Provide the (x, y) coordinate of the cell's center where the given text is located.  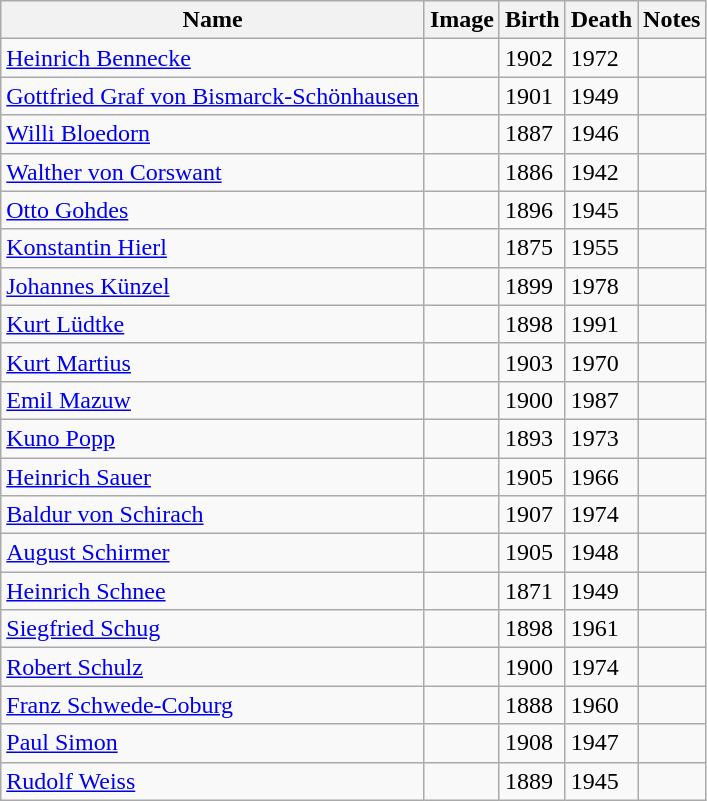
1978 (601, 286)
1899 (532, 286)
1947 (601, 743)
Birth (532, 20)
Franz Schwede-Coburg (213, 705)
1907 (532, 515)
1987 (601, 400)
1942 (601, 172)
Konstantin Hierl (213, 248)
Willi Bloedorn (213, 134)
Gottfried Graf von Bismarck-Schönhausen (213, 96)
1893 (532, 438)
1960 (601, 705)
Siegfried Schug (213, 629)
Image (462, 20)
1970 (601, 362)
Emil Mazuw (213, 400)
Paul Simon (213, 743)
August Schirmer (213, 553)
Otto Gohdes (213, 210)
1888 (532, 705)
1991 (601, 324)
1973 (601, 438)
Kurt Lüdtke (213, 324)
Kurt Martius (213, 362)
Rudolf Weiss (213, 781)
1902 (532, 58)
1908 (532, 743)
Death (601, 20)
1889 (532, 781)
Baldur von Schirach (213, 515)
Kuno Popp (213, 438)
1871 (532, 591)
1896 (532, 210)
1961 (601, 629)
1887 (532, 134)
1875 (532, 248)
1901 (532, 96)
1886 (532, 172)
1946 (601, 134)
1972 (601, 58)
1903 (532, 362)
Name (213, 20)
Robert Schulz (213, 667)
1955 (601, 248)
Heinrich Schnee (213, 591)
Notes (672, 20)
Heinrich Sauer (213, 477)
1966 (601, 477)
Walther von Corswant (213, 172)
Johannes Künzel (213, 286)
1948 (601, 553)
Heinrich Bennecke (213, 58)
